Return the [X, Y] coordinate for the center point of the cell that contains the specified text.  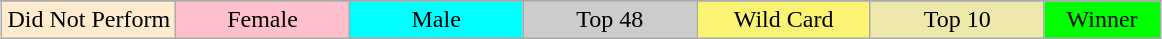
Top 48 [610, 20]
Winner [1102, 20]
Male [436, 20]
Female [263, 20]
Top 10 [957, 20]
Did Not Perform [89, 20]
Wild Card [784, 20]
